Pinpoint the cell where the given text exists, returning its (X, Y) midpoint coordinate. 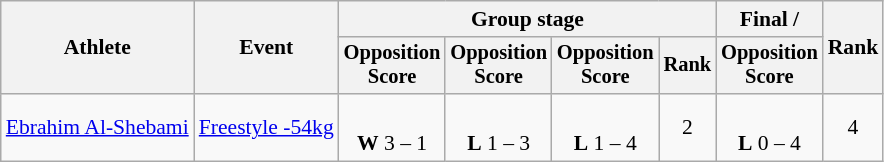
Athlete (98, 48)
4 (854, 128)
Event (266, 48)
L 1 – 4 (606, 128)
2 (688, 128)
Ebrahim Al-Shebami (98, 128)
L 0 – 4 (770, 128)
Freestyle -54kg (266, 128)
Final / (770, 19)
Group stage (528, 19)
L 1 – 3 (498, 128)
W 3 – 1 (392, 128)
